From the cell containing the given text, extract its center point as [X, Y] coordinate. 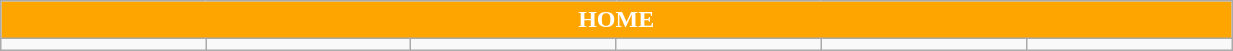
HOME [616, 20]
